Provide the [X, Y] coordinate of the cell's center where the given text is located.  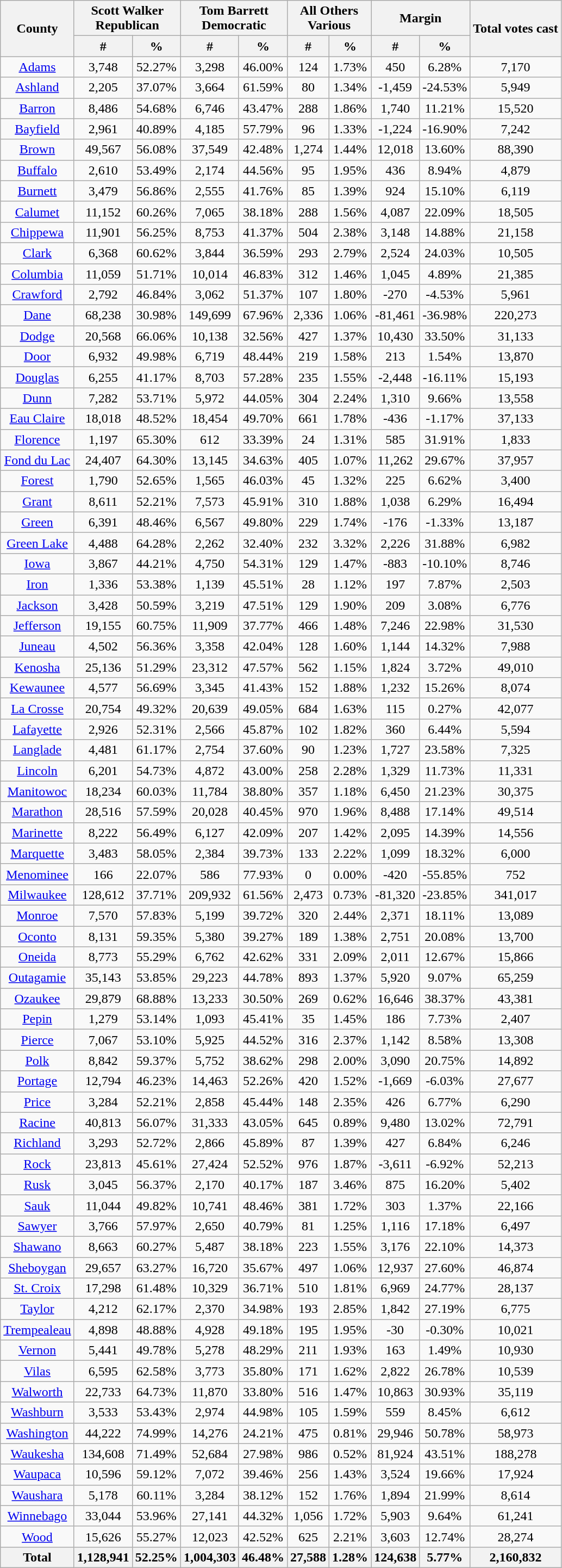
6,932 [103, 357]
2.21% [350, 1536]
43.51% [445, 1454]
39.73% [263, 853]
3,176 [396, 1247]
60.62% [157, 253]
0 [308, 874]
37,957 [516, 460]
45.41% [263, 1019]
10,596 [103, 1474]
14.88% [445, 232]
586 [210, 874]
2.38% [350, 232]
18,505 [516, 212]
3,148 [396, 232]
80 [308, 88]
56.36% [157, 647]
1.90% [350, 605]
5,925 [210, 1040]
Oconto [37, 936]
Vilas [37, 1371]
Waushara [37, 1495]
341,017 [516, 895]
4.89% [445, 274]
5,487 [210, 1247]
9.07% [445, 978]
Total votes cast [516, 28]
31.91% [445, 439]
37.07% [157, 88]
53.96% [157, 1516]
2.00% [350, 1061]
-36.98% [445, 315]
1,279 [103, 1019]
52.72% [157, 1143]
8,773 [103, 957]
163 [396, 1350]
52,213 [516, 1164]
3.72% [445, 667]
54.68% [157, 108]
134,608 [103, 1454]
256 [308, 1474]
Trempealeau [37, 1330]
15.26% [445, 688]
1,139 [210, 584]
-883 [396, 563]
16,494 [516, 501]
1.18% [350, 791]
37.77% [263, 626]
34.98% [263, 1309]
2.09% [350, 957]
-1.17% [445, 419]
2,226 [396, 543]
56.49% [157, 833]
229 [308, 522]
49.98% [157, 357]
1.82% [350, 729]
1.38% [350, 936]
0.52% [350, 1454]
51.71% [157, 274]
2,610 [103, 170]
37,133 [516, 419]
Adams [37, 67]
0.73% [350, 895]
3,844 [210, 253]
Washington [37, 1433]
24 [308, 439]
49.18% [263, 1330]
0.81% [350, 1433]
Racine [37, 1123]
10,014 [210, 274]
6,775 [516, 1309]
22.09% [445, 212]
Pepin [37, 1019]
4,928 [210, 1330]
6,762 [210, 957]
15.10% [445, 191]
7,246 [396, 626]
15,626 [103, 1536]
46.83% [263, 274]
2.35% [350, 1102]
4,185 [210, 129]
Door [37, 357]
559 [396, 1412]
209 [396, 605]
Outagamie [37, 978]
102 [308, 729]
3,045 [103, 1185]
Portage [37, 1081]
976 [308, 1164]
14.32% [445, 647]
2,974 [210, 1412]
107 [308, 295]
19,155 [103, 626]
11,059 [103, 274]
11,784 [210, 791]
28 [308, 584]
11,262 [396, 460]
11,870 [210, 1392]
-1,669 [396, 1081]
1.86% [350, 108]
Juneau [37, 647]
57.79% [263, 129]
2,205 [103, 88]
44.78% [263, 978]
1.15% [350, 667]
22.98% [445, 626]
1.23% [350, 750]
304 [308, 398]
24,407 [103, 460]
49,514 [516, 812]
60.75% [157, 626]
Ashland [37, 88]
1.54% [445, 357]
166 [103, 874]
57.59% [157, 812]
30.93% [445, 1392]
6,497 [516, 1226]
2.85% [350, 1309]
55.29% [157, 957]
30.50% [263, 999]
Marathon [37, 812]
20.08% [445, 936]
7,988 [516, 647]
Grant [37, 501]
-176 [396, 522]
64.73% [157, 1392]
37,549 [210, 150]
53.38% [157, 584]
2,961 [103, 129]
27,141 [210, 1516]
-1,224 [396, 129]
405 [308, 460]
1,790 [103, 481]
21.23% [445, 791]
310 [308, 501]
-81,320 [396, 895]
Ozaukee [37, 999]
7.73% [445, 1019]
4,898 [103, 1330]
3,090 [396, 1061]
2,792 [103, 295]
1.78% [350, 419]
Buffalo [37, 170]
7,170 [516, 67]
585 [396, 439]
2,503 [516, 584]
612 [210, 439]
8.45% [445, 1412]
1.46% [350, 274]
2,160,832 [516, 1557]
3,766 [103, 1226]
42.04% [263, 647]
211 [308, 1350]
Dane [37, 315]
31,530 [516, 626]
3,524 [396, 1474]
32.40% [263, 543]
38.12% [263, 1495]
225 [396, 481]
9.66% [445, 398]
54.31% [263, 563]
54.73% [157, 771]
Burnett [37, 191]
13,233 [210, 999]
1.32% [350, 481]
4,481 [103, 750]
53.71% [157, 398]
3.46% [350, 1185]
-420 [396, 874]
Marinette [37, 833]
Washburn [37, 1412]
7,325 [516, 750]
8,614 [516, 1495]
6,201 [103, 771]
436 [396, 170]
6,391 [103, 522]
47.51% [263, 605]
1.96% [350, 812]
2,473 [308, 895]
Langlade [37, 750]
21.99% [445, 1495]
1.58% [350, 357]
8,663 [103, 1247]
105 [308, 1412]
450 [396, 67]
293 [308, 253]
14,373 [516, 1247]
3,867 [103, 563]
6,255 [103, 377]
4,212 [103, 1309]
9,480 [396, 1123]
-2,448 [396, 377]
1.44% [350, 150]
17,298 [103, 1288]
475 [308, 1433]
10,741 [210, 1205]
8.58% [445, 1040]
Dunn [37, 398]
8,703 [210, 377]
95 [308, 170]
3,345 [210, 688]
All OthersVarious [329, 18]
1.56% [350, 212]
Manitowoc [37, 791]
2,822 [396, 1371]
8,074 [516, 688]
63.27% [157, 1268]
232 [308, 543]
1.49% [445, 1350]
-0.30% [445, 1330]
661 [308, 419]
8,842 [103, 1061]
7,573 [210, 501]
65.30% [157, 439]
13,089 [516, 915]
62.17% [157, 1309]
57.97% [157, 1226]
1,329 [396, 771]
0.00% [350, 874]
37.71% [157, 895]
13,870 [516, 357]
81,924 [396, 1454]
62.58% [157, 1371]
22.10% [445, 1247]
27,588 [308, 1557]
44,222 [103, 1433]
1,565 [210, 481]
3,062 [210, 295]
Milwaukee [37, 895]
La Crosse [37, 709]
52.52% [263, 1164]
59.35% [157, 936]
189 [308, 936]
-16.11% [445, 377]
27,424 [210, 1164]
Waupaca [37, 1474]
1,197 [103, 439]
28,137 [516, 1288]
52,684 [210, 1454]
36.71% [263, 1288]
Total [37, 1557]
1.59% [350, 1412]
Douglas [37, 377]
6,969 [396, 1288]
3,293 [103, 1143]
197 [396, 584]
Sauk [37, 1205]
1.93% [350, 1350]
1.07% [350, 460]
49.32% [157, 709]
39.46% [263, 1474]
33,044 [103, 1516]
49.05% [263, 709]
1.31% [350, 439]
2,170 [210, 1185]
6,246 [516, 1143]
Shawano [37, 1247]
124 [308, 67]
133 [308, 853]
20,568 [103, 336]
35,143 [103, 978]
1,056 [308, 1516]
45.91% [263, 501]
3,773 [210, 1371]
43.05% [263, 1123]
49,010 [516, 667]
Wood [37, 1536]
6,595 [103, 1371]
2.22% [350, 853]
10,863 [396, 1392]
986 [308, 1454]
235 [308, 377]
Iowa [37, 563]
12,937 [396, 1268]
48.29% [263, 1350]
516 [308, 1392]
Sawyer [37, 1226]
875 [396, 1185]
115 [396, 709]
1.28% [350, 1557]
1,310 [396, 398]
29,223 [210, 978]
8,753 [210, 232]
31,133 [516, 336]
11.73% [445, 771]
4,879 [516, 170]
Green Lake [37, 543]
40.45% [263, 812]
11,901 [103, 232]
219 [308, 357]
4,087 [396, 212]
Rock [37, 1164]
-16.90% [445, 129]
71.49% [157, 1454]
88,390 [516, 150]
18,018 [103, 419]
1,740 [396, 108]
27.98% [263, 1454]
1.42% [350, 833]
44.32% [263, 1516]
28,274 [516, 1536]
4,488 [103, 543]
30.98% [157, 315]
18.32% [445, 853]
21,158 [516, 232]
23,312 [210, 667]
20,639 [210, 709]
2,650 [210, 1226]
2.44% [350, 915]
40.79% [263, 1226]
3,298 [210, 67]
510 [308, 1288]
0.62% [350, 999]
466 [308, 626]
2,866 [210, 1143]
893 [308, 978]
39.72% [263, 915]
68.88% [157, 999]
22,166 [516, 1205]
8.94% [445, 170]
1.63% [350, 709]
188,278 [516, 1454]
61.59% [263, 88]
5,752 [210, 1061]
County [37, 28]
1.73% [350, 67]
Iron [37, 584]
7,065 [210, 212]
44.98% [263, 1412]
2,407 [516, 1019]
58,973 [516, 1433]
16.20% [445, 1185]
1,232 [396, 688]
171 [308, 1371]
2,262 [210, 543]
1.81% [350, 1288]
5,594 [516, 729]
970 [308, 812]
Monroe [37, 915]
38.37% [445, 999]
331 [308, 957]
6.44% [445, 729]
58.05% [157, 853]
56.86% [157, 191]
14,892 [516, 1061]
31,333 [210, 1123]
49.80% [263, 522]
497 [308, 1268]
45 [308, 481]
1,004,303 [210, 1557]
56.69% [157, 688]
35 [308, 1019]
36.59% [263, 253]
Florence [37, 439]
-24.53% [445, 88]
6,000 [516, 853]
Jefferson [37, 626]
2,384 [210, 853]
124,638 [396, 1557]
2,174 [210, 170]
1,128,941 [103, 1557]
52.31% [157, 729]
684 [308, 709]
1,093 [210, 1019]
1.25% [350, 1226]
61.48% [157, 1288]
40.17% [263, 1185]
Jackson [37, 605]
Bayfield [37, 129]
1,142 [396, 1040]
4,577 [103, 688]
269 [308, 999]
60.11% [157, 1495]
30,375 [516, 791]
2.79% [350, 253]
17.14% [445, 812]
258 [308, 771]
44.56% [263, 170]
42.52% [263, 1536]
6,746 [210, 108]
64.30% [157, 460]
8,131 [103, 936]
2,858 [210, 1102]
33.80% [263, 1392]
32.56% [263, 336]
22.07% [157, 874]
72,791 [516, 1123]
46.48% [263, 1557]
42,077 [516, 709]
85 [308, 191]
1.74% [350, 522]
6,450 [396, 791]
3,400 [516, 481]
Taylor [37, 1309]
56.07% [157, 1123]
41.43% [263, 688]
213 [396, 357]
Sheboygan [37, 1268]
1,336 [103, 584]
52.27% [157, 67]
-436 [396, 419]
18.11% [445, 915]
6,982 [516, 543]
43,381 [516, 999]
6,776 [516, 605]
23,813 [103, 1164]
14,276 [210, 1433]
Green [37, 522]
Oneida [37, 957]
186 [396, 1019]
12,023 [210, 1536]
96 [308, 129]
12.74% [445, 1536]
11,152 [103, 212]
50.59% [157, 605]
5,278 [210, 1350]
5.77% [445, 1557]
35.80% [263, 1371]
Columbia [37, 274]
148 [308, 1102]
Crawford [37, 295]
3.32% [350, 543]
27.19% [445, 1309]
57.83% [157, 915]
3,664 [210, 88]
-3,611 [396, 1164]
23.58% [445, 750]
60.26% [157, 212]
5,920 [396, 978]
Polk [37, 1061]
29.67% [445, 460]
81 [308, 1226]
17.18% [445, 1226]
45.51% [263, 584]
4,750 [210, 563]
128,612 [103, 895]
42.62% [263, 957]
10,930 [516, 1350]
7,072 [210, 1474]
420 [308, 1081]
193 [308, 1309]
Winnebago [37, 1516]
46.23% [157, 1081]
2,524 [396, 253]
12,018 [396, 150]
Richland [37, 1143]
49.78% [157, 1350]
13,700 [516, 936]
1,274 [308, 150]
Calumet [37, 212]
1,116 [396, 1226]
35.67% [263, 1268]
41.37% [263, 232]
45.44% [263, 1102]
1.33% [350, 129]
7.87% [445, 584]
1.45% [350, 1019]
44.05% [263, 398]
13,187 [516, 522]
2,336 [308, 315]
2,926 [103, 729]
924 [396, 191]
42.48% [263, 150]
11,331 [516, 771]
195 [308, 1330]
61.17% [157, 750]
4,502 [103, 647]
44.21% [157, 563]
38.62% [263, 1061]
12,794 [103, 1081]
Menominee [37, 874]
46,874 [516, 1268]
16,646 [396, 999]
-6.92% [445, 1164]
13,308 [516, 1040]
16,720 [210, 1268]
5,949 [516, 88]
5,441 [103, 1350]
21,385 [516, 274]
6.77% [445, 1102]
19.66% [445, 1474]
-10.10% [445, 563]
61,241 [516, 1516]
59.12% [157, 1474]
46.84% [157, 295]
29,657 [103, 1268]
149,699 [210, 315]
562 [308, 667]
Chippewa [37, 232]
7,282 [103, 398]
128 [308, 647]
Kenosha [37, 667]
14,463 [210, 1081]
1,842 [396, 1309]
64.28% [157, 543]
43.00% [263, 771]
316 [308, 1040]
Pierce [37, 1040]
-1.33% [445, 522]
45.61% [157, 1164]
Walworth [37, 1392]
7,242 [516, 129]
1,144 [396, 647]
29,946 [396, 1433]
303 [396, 1205]
44.52% [263, 1040]
42.09% [263, 833]
2.37% [350, 1040]
77.93% [263, 874]
Fond du Lac [37, 460]
29,879 [103, 999]
Scott WalkerRepublican [127, 18]
17,924 [516, 1474]
43.47% [263, 108]
357 [308, 791]
Tom BarrettDemocratic [234, 18]
10,539 [516, 1371]
752 [516, 874]
52.25% [157, 1557]
59.37% [157, 1061]
6.62% [445, 481]
41.17% [157, 377]
35,119 [516, 1392]
24.21% [263, 1433]
46.03% [263, 481]
2,555 [210, 191]
52.65% [157, 481]
41.76% [263, 191]
24.77% [445, 1288]
33.39% [263, 439]
1,099 [396, 853]
26.78% [445, 1371]
51.37% [263, 295]
50.78% [445, 1433]
-4.53% [445, 295]
Lafayette [37, 729]
360 [396, 729]
Barron [37, 108]
3,479 [103, 191]
6.84% [445, 1143]
1.34% [350, 88]
220,273 [516, 315]
10,430 [396, 336]
1.62% [350, 1371]
2.28% [350, 771]
34.63% [263, 460]
67.96% [263, 315]
-1,459 [396, 88]
5,402 [516, 1185]
0.89% [350, 1123]
Waukesha [37, 1454]
St. Croix [37, 1288]
Marquette [37, 853]
-81,461 [396, 315]
381 [308, 1205]
223 [308, 1247]
20,028 [210, 812]
Dodge [37, 336]
55.27% [157, 1536]
10,138 [210, 336]
504 [308, 232]
6.29% [445, 501]
3.08% [445, 605]
298 [308, 1061]
53.85% [157, 978]
1.80% [350, 295]
68,238 [103, 315]
2,566 [210, 729]
1.12% [350, 584]
1,038 [396, 501]
49.82% [157, 1205]
209,932 [210, 895]
24.03% [445, 253]
1.48% [350, 626]
320 [308, 915]
53.14% [157, 1019]
13.02% [445, 1123]
1.60% [350, 647]
13.60% [445, 150]
-270 [396, 295]
22,733 [103, 1392]
Clark [37, 253]
49.70% [263, 419]
207 [308, 833]
15,193 [516, 377]
56.37% [157, 1185]
48.88% [157, 1330]
6,368 [103, 253]
18,234 [103, 791]
3,219 [210, 605]
1,833 [516, 439]
66.06% [157, 336]
7,570 [103, 915]
3,603 [396, 1536]
5,199 [210, 915]
53.49% [157, 170]
65,259 [516, 978]
Margin [421, 18]
-55.85% [445, 874]
11.21% [445, 108]
45.89% [263, 1143]
2,754 [210, 750]
9.64% [445, 1516]
60.27% [157, 1247]
5,972 [210, 398]
312 [308, 274]
10,505 [516, 253]
15,866 [516, 957]
2,095 [396, 833]
Lincoln [37, 771]
57.28% [263, 377]
-30 [396, 1330]
5,903 [396, 1516]
4,872 [210, 771]
5,961 [516, 295]
5,178 [103, 1495]
Price [37, 1102]
40.89% [157, 129]
3,533 [103, 1412]
87 [308, 1143]
-23.85% [445, 895]
625 [308, 1536]
Forest [37, 481]
6,290 [516, 1102]
8,611 [103, 501]
56.25% [157, 232]
40,813 [103, 1123]
2.24% [350, 398]
1,894 [396, 1495]
2,011 [396, 957]
13,558 [516, 398]
46.00% [263, 67]
1.43% [350, 1474]
56.08% [157, 150]
6,127 [210, 833]
38.80% [263, 791]
11,909 [210, 626]
53.43% [157, 1412]
Kewaunee [37, 688]
13,145 [210, 460]
1.76% [350, 1495]
187 [308, 1185]
90 [308, 750]
25,136 [103, 667]
28,516 [103, 812]
37.60% [263, 750]
Rusk [37, 1185]
0.27% [445, 709]
31.88% [445, 543]
8,222 [103, 833]
27,677 [516, 1081]
48.52% [157, 419]
6,719 [210, 357]
645 [308, 1123]
15,520 [516, 108]
45.87% [263, 729]
60.03% [157, 791]
8,486 [103, 108]
47.57% [263, 667]
2,371 [396, 915]
6.28% [445, 67]
1,727 [396, 750]
1.52% [350, 1081]
10,329 [210, 1288]
6,567 [210, 522]
1,045 [396, 274]
51.29% [157, 667]
48.44% [263, 357]
27.60% [445, 1268]
74.99% [157, 1433]
3,483 [103, 853]
3,358 [210, 647]
Brown [37, 150]
426 [396, 1102]
Eau Claire [37, 419]
3,748 [103, 67]
14,556 [516, 833]
12.67% [445, 957]
39.27% [263, 936]
6,612 [516, 1412]
11,044 [103, 1205]
7,067 [103, 1040]
52.26% [263, 1081]
6,119 [516, 191]
3,428 [103, 605]
8,746 [516, 563]
49,567 [103, 150]
20,754 [103, 709]
5,380 [210, 936]
53.10% [157, 1040]
18,454 [210, 419]
14.39% [445, 833]
-6.03% [445, 1081]
Vernon [37, 1350]
33.50% [445, 336]
2,751 [396, 936]
61.56% [263, 895]
1.87% [350, 1164]
10,021 [516, 1330]
1,824 [396, 667]
8,488 [396, 812]
20.75% [445, 1061]
2,370 [210, 1309]
